From the cell containing the given text, extract its center point as (x, y) coordinate. 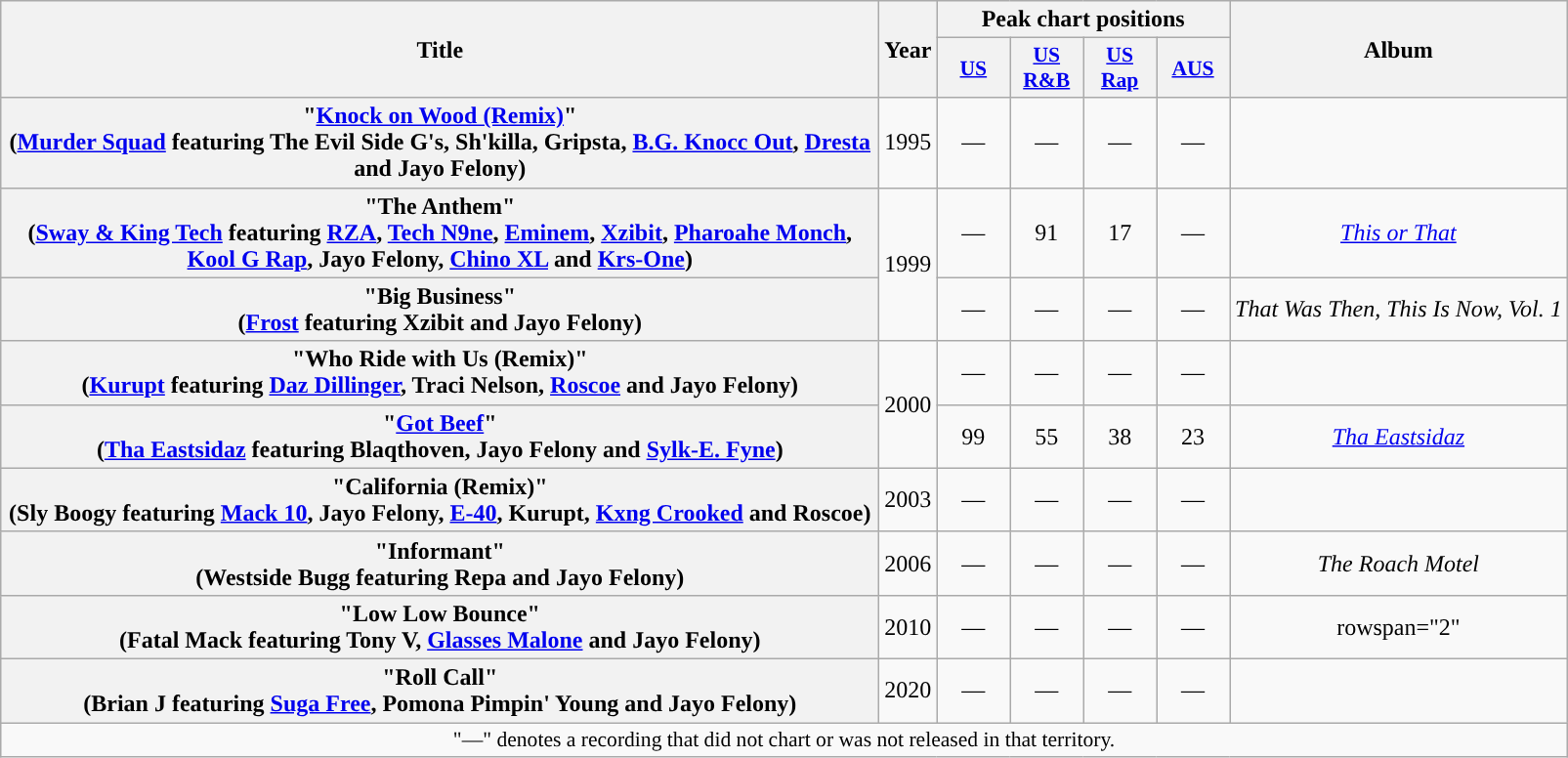
2010 (909, 627)
AUS (1194, 68)
1999 (909, 264)
"Low Low Bounce"(Fatal Mack featuring Tony V, Glasses Malone and Jayo Felony) (440, 627)
17 (1120, 232)
2000 (909, 404)
"Roll Call"(Brian J featuring Suga Free, Pomona Pimpin' Young and Jayo Felony) (440, 690)
2006 (909, 563)
"Knock on Wood (Remix)"(Murder Squad featuring The Evil Side G's, Sh'killa, Gripsta, B.G. Knocc Out, Dresta and Jayo Felony) (440, 143)
55 (1047, 436)
23 (1194, 436)
That Was Then, This Is Now, Vol. 1 (1398, 309)
US (973, 68)
1995 (909, 143)
Year (909, 49)
US R&B (1047, 68)
"Who Ride with Us (Remix)"(Kurupt featuring Daz Dillinger, Traci Nelson, Roscoe and Jayo Felony) (440, 373)
38 (1120, 436)
The Roach Motel (1398, 563)
"The Anthem"(Sway & King Tech featuring RZA, Tech N9ne, Eminem, Xzibit, Pharoahe Monch, Kool G Rap, Jayo Felony, Chino XL and Krs-One) (440, 232)
"Got Beef"(Tha Eastsidaz featuring Blaqthoven, Jayo Felony and Sylk-E. Fyne) (440, 436)
rowspan="2" (1398, 627)
Title (440, 49)
99 (973, 436)
91 (1047, 232)
"—" denotes a recording that did not chart or was not released in that territory. (784, 740)
US Rap (1120, 68)
"Big Business"(Frost featuring Xzibit and Jayo Felony) (440, 309)
2020 (909, 690)
2003 (909, 500)
"California (Remix)"(Sly Boogy featuring Mack 10, Jayo Felony, E-40, Kurupt, Kxng Crooked and Roscoe) (440, 500)
Tha Eastsidaz (1398, 436)
"Informant"(Westside Bugg featuring Repa and Jayo Felony) (440, 563)
Album (1398, 49)
This or That (1398, 232)
Peak chart positions (1083, 20)
